Locate the cell with the specified text and output its [X, Y] center coordinate. 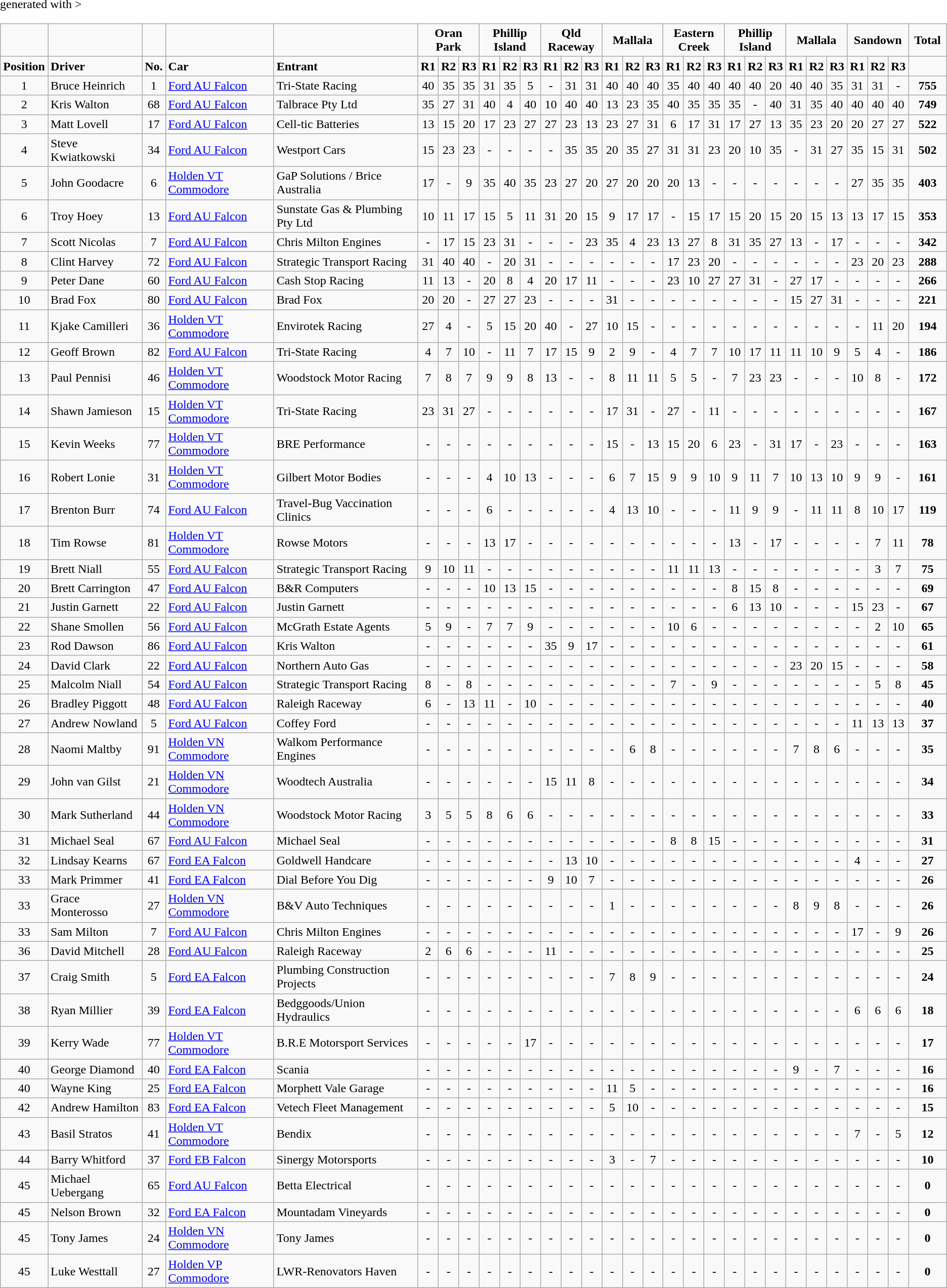
Brett Carrington [95, 588]
Brenton Burr [95, 510]
749 [928, 105]
Clint Harvey [95, 261]
Qld Raceway [571, 40]
Position [24, 66]
Mark Sutherland [95, 815]
David Mitchell [95, 951]
Eastern Creek [694, 40]
46 [154, 379]
172 [928, 379]
Craig Smith [95, 977]
Basil Stratos [95, 1134]
Sandown [878, 40]
Malcolm Niall [95, 684]
Robert Lonie [95, 477]
186 [928, 352]
Kerry Wade [95, 1043]
81 [154, 543]
Bedggoods/Union Hydraulics [346, 1010]
Michael Uebergang [95, 1186]
Scott Nicolas [95, 242]
Gilbert Motor Bodies [346, 477]
56 [154, 627]
522 [928, 124]
B.R.E Motorsport Services [346, 1043]
Travel-Bug Vaccination Clinics [346, 510]
Oran Park [448, 40]
Cash Stop Racing [346, 280]
John van Gilst [95, 782]
82 [154, 352]
Mark Primmer [95, 880]
403 [928, 183]
Cell-tic Batteries [346, 124]
68 [154, 105]
69 [928, 588]
Troy Hoey [95, 216]
58 [928, 665]
Woodtech Australia [346, 782]
75 [928, 569]
No. [154, 66]
Entrant [346, 66]
29 [24, 782]
Northern Auto Gas [346, 665]
Bruce Heinrich [95, 86]
B&V Auto Techniques [346, 906]
John Goodacre [95, 183]
Morphett Vale Garage [346, 1088]
Andrew Hamilton [95, 1107]
Andrew Nowland [95, 723]
Steve Kwiatkowski [95, 150]
Grace Monterosso [95, 906]
14 [24, 411]
60 [154, 280]
78 [928, 543]
Shane Smollen [95, 627]
Rowse Motors [346, 543]
Vetech Fleet Management [346, 1107]
30 [24, 815]
Bradley Piggott [95, 703]
Paul Pennisi [95, 379]
Rod Dawson [95, 646]
221 [928, 300]
Westport Cars [346, 150]
Sunstate Gas & Plumbing Pty Ltd [346, 216]
Total [928, 40]
Mountadam Vineyards [346, 1212]
342 [928, 242]
Sinergy Motorsports [346, 1160]
Bendix [346, 1134]
Matt Lovell [95, 124]
Brett Niall [95, 569]
LWR-Renovators Haven [346, 1271]
Shawn Jamieson [95, 411]
55 [154, 569]
GaP Solutions / Brice Australia [346, 183]
86 [154, 646]
Peter Dane [95, 280]
167 [928, 411]
Plumbing Construction Projects [346, 977]
BRE Performance [346, 444]
72 [154, 261]
80 [154, 300]
Tim Rowse [95, 543]
194 [928, 326]
Ford EB Falcon [220, 1160]
Driver [95, 66]
48 [154, 703]
Geoff Brown [95, 352]
43 [24, 1134]
Goldwell Handcare [346, 860]
Car [220, 66]
91 [154, 749]
119 [928, 510]
Ryan Millier [95, 1010]
Envirotek Racing [346, 326]
83 [154, 1107]
19 [24, 569]
Scania [346, 1069]
Nelson Brown [95, 1212]
Coffey Ford [346, 723]
163 [928, 444]
266 [928, 280]
47 [154, 588]
74 [154, 510]
Dial Before You Dig [346, 880]
288 [928, 261]
Sam Milton [95, 932]
B&R Computers [346, 588]
George Diamond [95, 1069]
161 [928, 477]
Kjake Camilleri [95, 326]
Luke Westtall [95, 1271]
54 [154, 684]
Lindsay Kearns [95, 860]
502 [928, 150]
353 [928, 216]
38 [24, 1010]
42 [24, 1107]
Naomi Maltby [95, 749]
David Clark [95, 665]
Talbrace Pty Ltd [346, 105]
Betta Electrical [346, 1186]
Walkom Performance Engines [346, 749]
755 [928, 86]
Holden VP Commodore [220, 1271]
Kevin Weeks [95, 444]
61 [928, 646]
Barry Whitford [95, 1160]
Wayne King [95, 1088]
McGrath Estate Agents [346, 627]
